Capture the cell that displays the provided text and extract its [X, Y] central coordinate. 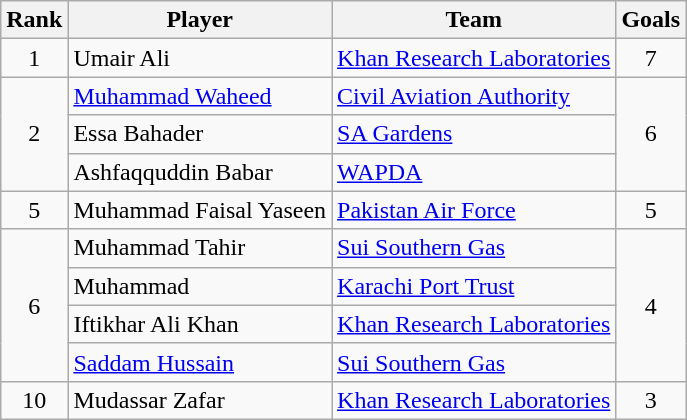
Muhammad [200, 286]
4 [651, 305]
Goals [651, 20]
3 [651, 400]
Muhammad Tahir [200, 248]
Essa Bahader [200, 134]
Mudassar Zafar [200, 400]
Team [474, 20]
Rank [34, 20]
Karachi Port Trust [474, 286]
Civil Aviation Authority [474, 96]
Iftikhar Ali Khan [200, 324]
Umair Ali [200, 58]
7 [651, 58]
Saddam Hussain [200, 362]
Muhammad Waheed [200, 96]
10 [34, 400]
SA Gardens [474, 134]
2 [34, 134]
Player [200, 20]
Muhammad Faisal Yaseen [200, 210]
Ashfaqquddin Babar [200, 172]
WAPDA [474, 172]
1 [34, 58]
Pakistan Air Force [474, 210]
